Return the (X, Y) coordinate for the center point of the cell that contains the specified text.  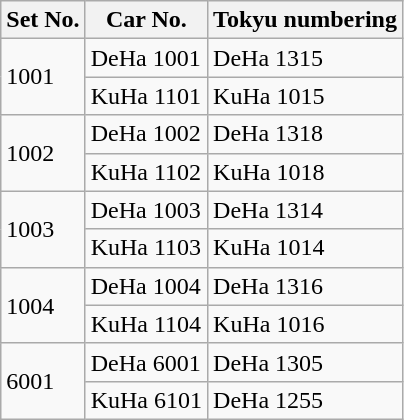
1001 (43, 77)
1004 (43, 305)
1002 (43, 153)
DeHa 1314 (306, 210)
KuHa 1104 (146, 324)
KuHa 1016 (306, 324)
1003 (43, 229)
KuHa 1103 (146, 248)
DeHa 1255 (306, 400)
DeHa 1315 (306, 58)
Tokyu numbering (306, 20)
KuHa 1101 (146, 96)
DeHa 1003 (146, 210)
KuHa 1018 (306, 172)
6001 (43, 381)
KuHa 1014 (306, 248)
Car No. (146, 20)
DeHa 1002 (146, 134)
KuHa 6101 (146, 400)
DeHa 1318 (306, 134)
DeHa 1316 (306, 286)
DeHa 6001 (146, 362)
KuHa 1015 (306, 96)
DeHa 1305 (306, 362)
DeHa 1004 (146, 286)
KuHa 1102 (146, 172)
Set No. (43, 20)
DeHa 1001 (146, 58)
